Output the [x, y] coordinate of the center of the cell containing the given text.  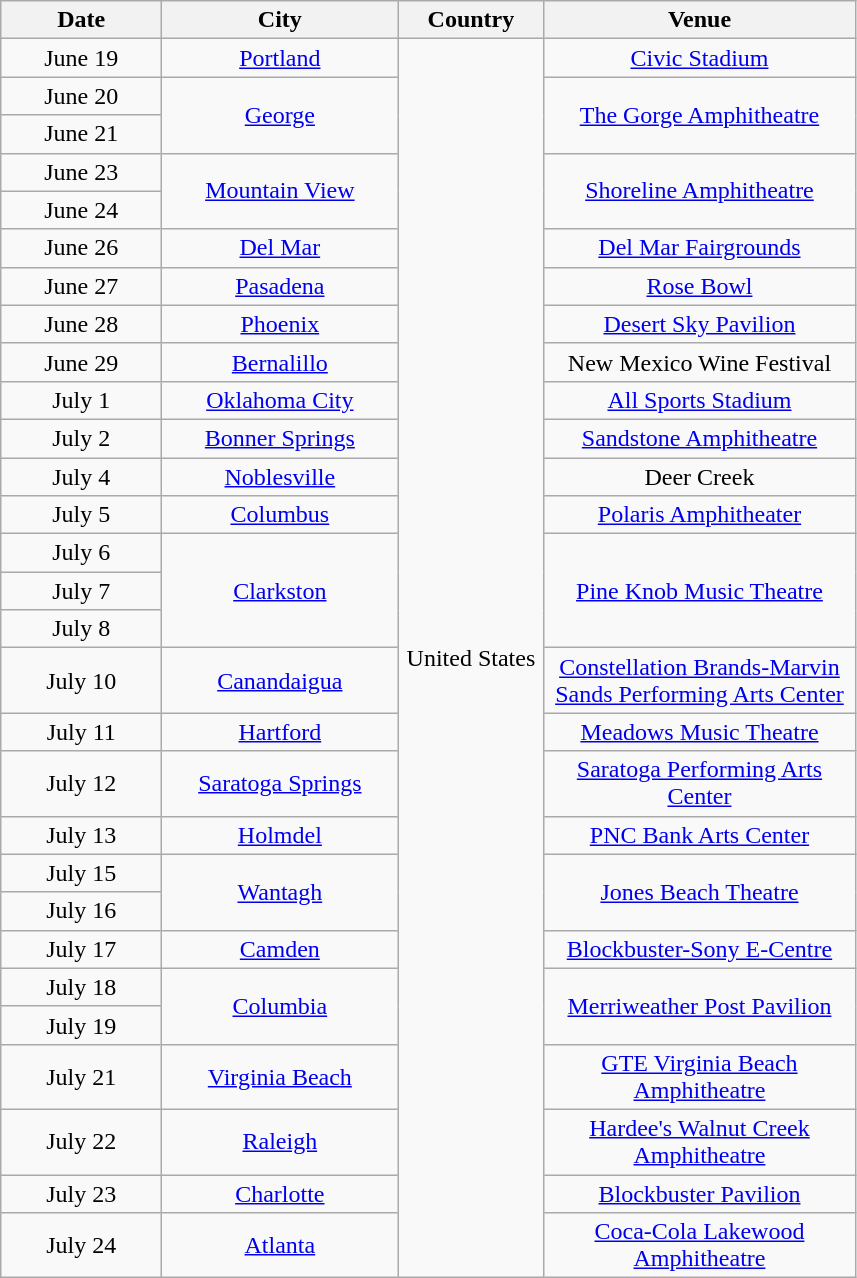
Venue [700, 20]
Columbia [280, 1006]
July 12 [82, 784]
City [280, 20]
July 24 [82, 1246]
July 6 [82, 553]
Constellation Brands-Marvin Sands Performing Arts Center [700, 680]
Date [82, 20]
July 23 [82, 1193]
Clarkston [280, 591]
GTE Virginia Beach Amphitheatre [700, 1076]
Canandaigua [280, 680]
Atlanta [280, 1246]
July 7 [82, 591]
Civic Stadium [700, 58]
June 24 [82, 210]
July 17 [82, 949]
The Gorge Amphitheatre [700, 115]
New Mexico Wine Festival [700, 362]
Pine Knob Music Theatre [700, 591]
July 18 [82, 987]
Noblesville [280, 477]
July 8 [82, 629]
June 28 [82, 324]
Jones Beach Theatre [700, 892]
Holmdel [280, 835]
June 19 [82, 58]
Del Mar [280, 248]
Mountain View [280, 191]
Bonner Springs [280, 438]
Raleigh [280, 1142]
Saratoga Performing Arts Center [700, 784]
Coca-Cola Lakewood Amphitheatre [700, 1246]
Shoreline Amphitheatre [700, 191]
Portland [280, 58]
Deer Creek [700, 477]
All Sports Stadium [700, 400]
July 1 [82, 400]
Blockbuster-Sony E-Centre [700, 949]
Oklahoma City [280, 400]
Hartford [280, 732]
Sandstone Amphitheatre [700, 438]
Del Mar Fairgrounds [700, 248]
July 5 [82, 515]
Hardee's Walnut Creek Amphitheatre [700, 1142]
July 10 [82, 680]
Meadows Music Theatre [700, 732]
Rose Bowl [700, 286]
Blockbuster Pavilion [700, 1193]
Country [471, 20]
Desert Sky Pavilion [700, 324]
Columbus [280, 515]
United States [471, 658]
Camden [280, 949]
June 21 [82, 134]
Phoenix [280, 324]
Merriweather Post Pavilion [700, 1006]
July 4 [82, 477]
Bernalillo [280, 362]
July 2 [82, 438]
Virginia Beach [280, 1076]
July 11 [82, 732]
June 29 [82, 362]
June 27 [82, 286]
June 20 [82, 96]
PNC Bank Arts Center [700, 835]
June 23 [82, 172]
Polaris Amphitheater [700, 515]
July 21 [82, 1076]
June 26 [82, 248]
July 13 [82, 835]
July 16 [82, 911]
July 19 [82, 1025]
July 22 [82, 1142]
Saratoga Springs [280, 784]
Wantagh [280, 892]
Pasadena [280, 286]
July 15 [82, 873]
Charlotte [280, 1193]
George [280, 115]
